Determine the [x, y] coordinate at the center of the cell enclosing the given text.  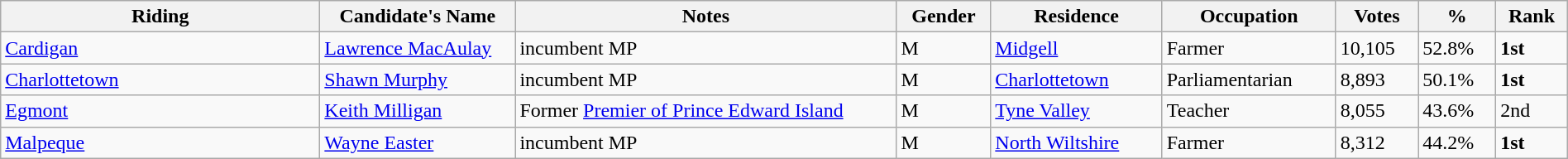
North Wiltshire [1077, 142]
8,312 [1376, 142]
43.6% [1457, 111]
8,055 [1376, 111]
Wayne Easter [418, 142]
Shawn Murphy [418, 79]
Cardigan [160, 48]
Occupation [1249, 17]
Former Premier of Prince Edward Island [706, 111]
50.1% [1457, 79]
44.2% [1457, 142]
52.8% [1457, 48]
Malpeque [160, 142]
Egmont [160, 111]
Rank [1532, 17]
10,105 [1376, 48]
Keith Milligan [418, 111]
Votes [1376, 17]
Gender [944, 17]
Riding [160, 17]
Residence [1077, 17]
8,893 [1376, 79]
2nd [1532, 111]
Notes [706, 17]
Tyne Valley [1077, 111]
Midgell [1077, 48]
Candidate's Name [418, 17]
Lawrence MacAulay [418, 48]
Parliamentarian [1249, 79]
Teacher [1249, 111]
% [1457, 17]
